Return the [x, y] coordinate for the center point of the cell that contains the specified text.  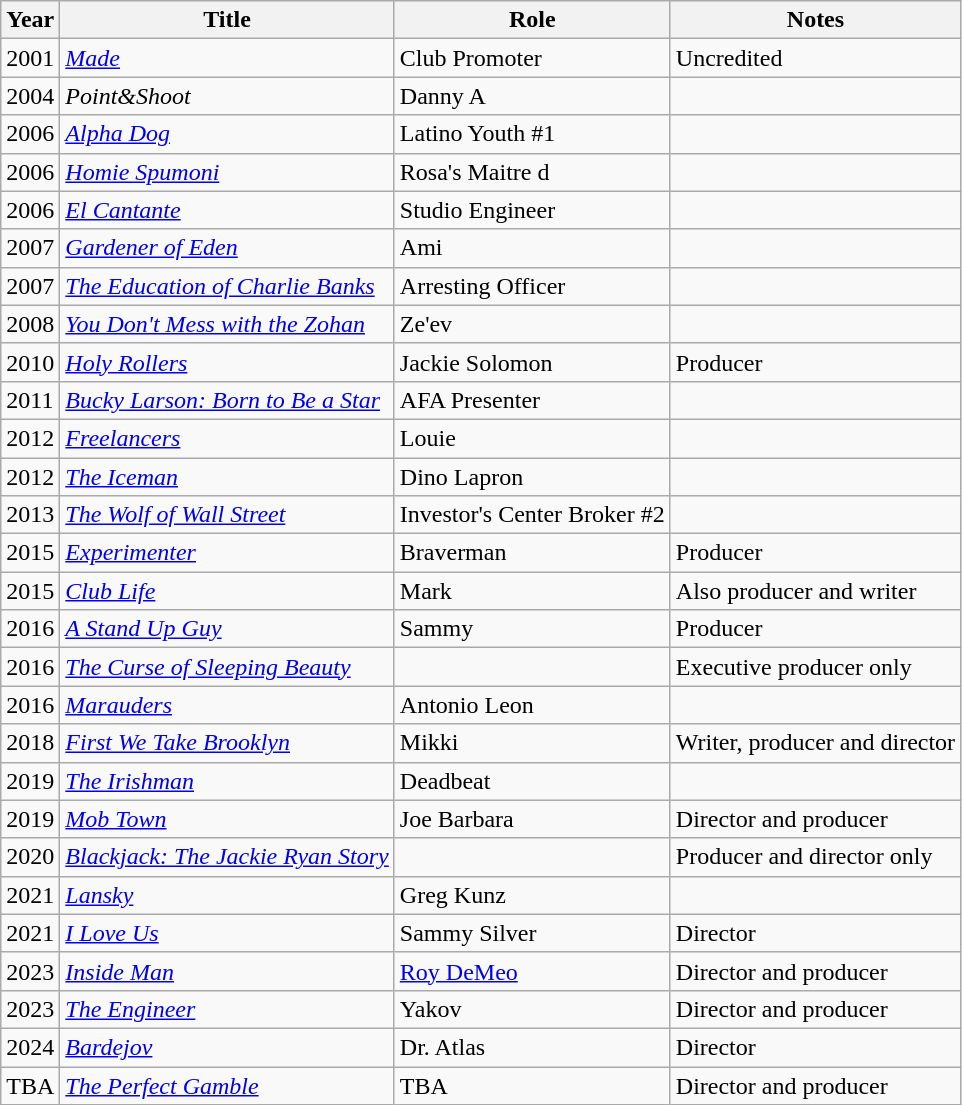
Club Promoter [532, 58]
Holy Rollers [227, 362]
Dr. Atlas [532, 1047]
The Iceman [227, 477]
Gardener of Eden [227, 248]
Sammy Silver [532, 933]
2001 [30, 58]
Role [532, 20]
Title [227, 20]
Arresting Officer [532, 286]
Club Life [227, 591]
Lansky [227, 895]
2018 [30, 743]
Antonio Leon [532, 705]
Joe Barbara [532, 819]
El Cantante [227, 210]
Notes [815, 20]
Roy DeMeo [532, 971]
Point&Shoot [227, 96]
Deadbeat [532, 781]
2020 [30, 857]
Yakov [532, 1009]
Rosa's Maitre d [532, 172]
Executive producer only [815, 667]
Louie [532, 438]
A Stand Up Guy [227, 629]
Made [227, 58]
Bardejov [227, 1047]
Investor's Center Broker #2 [532, 515]
I Love Us [227, 933]
2013 [30, 515]
Mikki [532, 743]
Greg Kunz [532, 895]
Danny A [532, 96]
The Education of Charlie Banks [227, 286]
AFA Presenter [532, 400]
First We Take Brooklyn [227, 743]
Bucky Larson: Born to Be a Star [227, 400]
Studio Engineer [532, 210]
2004 [30, 96]
Blackjack: The Jackie Ryan Story [227, 857]
Experimenter [227, 553]
The Curse of Sleeping Beauty [227, 667]
Producer and director only [815, 857]
Alpha Dog [227, 134]
Jackie Solomon [532, 362]
Braverman [532, 553]
2010 [30, 362]
2008 [30, 324]
Mark [532, 591]
Mob Town [227, 819]
2011 [30, 400]
Latino Youth #1 [532, 134]
Ami [532, 248]
Writer, producer and director [815, 743]
Year [30, 20]
Inside Man [227, 971]
You Don't Mess with the Zohan [227, 324]
Ze'ev [532, 324]
Also producer and writer [815, 591]
Uncredited [815, 58]
Dino Lapron [532, 477]
The Perfect Gamble [227, 1085]
The Irishman [227, 781]
Sammy [532, 629]
Homie Spumoni [227, 172]
Freelancers [227, 438]
2024 [30, 1047]
The Engineer [227, 1009]
Marauders [227, 705]
The Wolf of Wall Street [227, 515]
